Identify which cell holds the provided text, then report its [x, y] central coordinate. 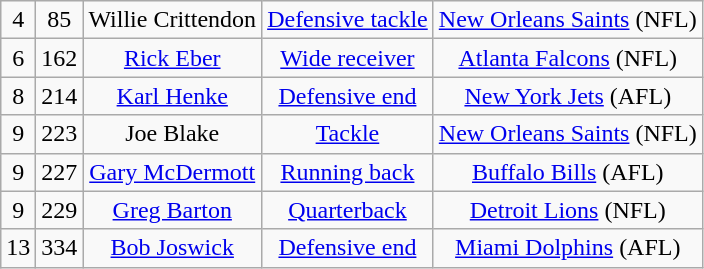
Greg Barton [172, 210]
162 [60, 58]
Rick Eber [172, 58]
Buffalo Bills (AFL) [568, 172]
Miami Dolphins (AFL) [568, 248]
Willie Crittendon [172, 20]
Detroit Lions (NFL) [568, 210]
New York Jets (AFL) [568, 96]
Atlanta Falcons (NFL) [568, 58]
Running back [348, 172]
Karl Henke [172, 96]
Defensive tackle [348, 20]
13 [18, 248]
223 [60, 134]
Quarterback [348, 210]
8 [18, 96]
Joe Blake [172, 134]
85 [60, 20]
Tackle [348, 134]
Bob Joswick [172, 248]
229 [60, 210]
227 [60, 172]
6 [18, 58]
Wide receiver [348, 58]
334 [60, 248]
4 [18, 20]
Gary McDermott [172, 172]
214 [60, 96]
